Provide the [X, Y] coordinate of the cell's center where the given text is located.  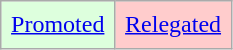
Promoted [58, 25]
Relegated [174, 25]
